Capture the cell that displays the provided text and extract its [x, y] central coordinate. 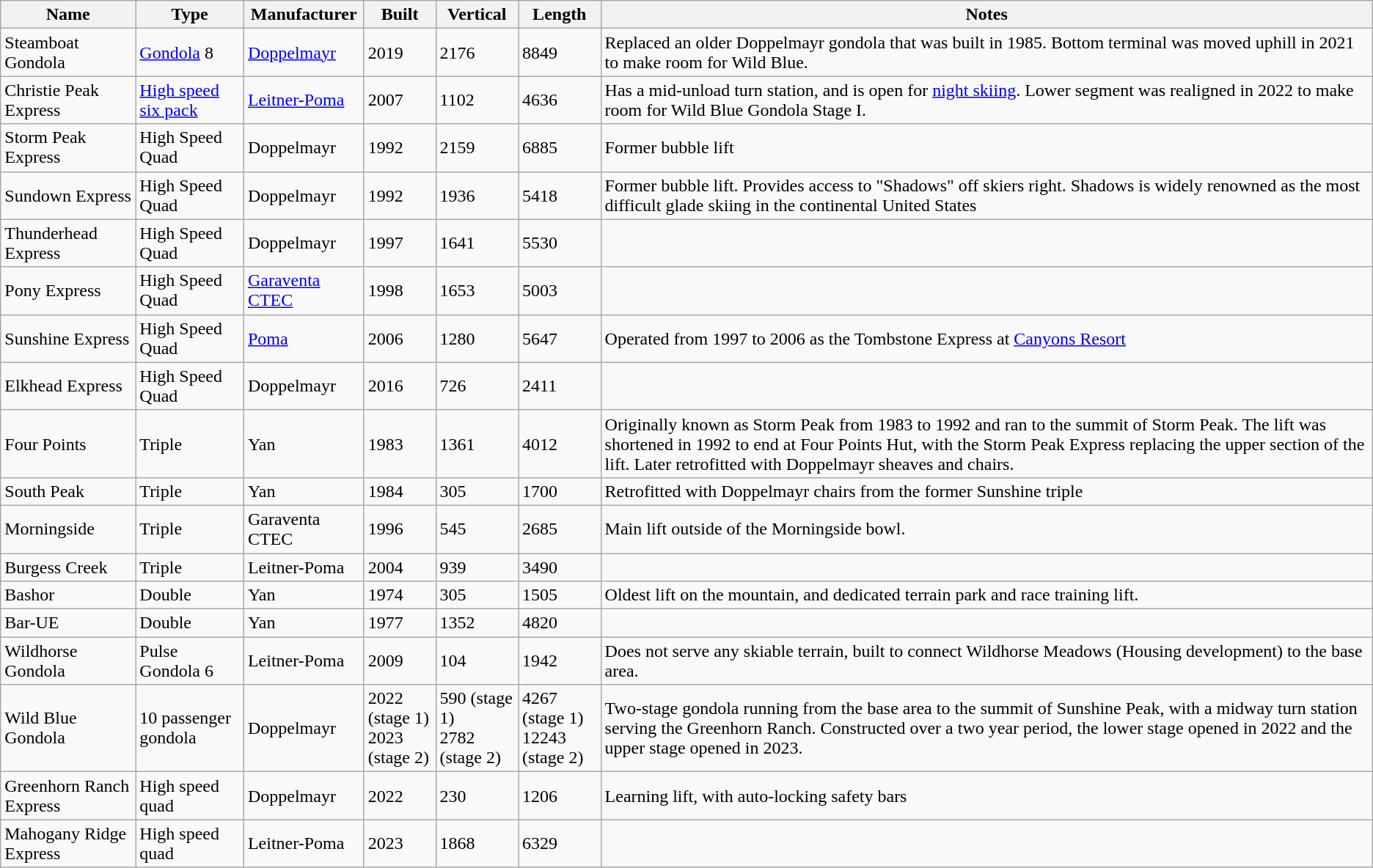
Former bubble lift [986, 148]
5530 [560, 243]
1641 [477, 243]
2022 [400, 796]
Sunshine Express [68, 339]
2159 [477, 148]
6885 [560, 148]
Wild Blue Gondola [68, 729]
104 [477, 661]
Length [560, 15]
Elkhead Express [68, 386]
Name [68, 15]
Poma [304, 339]
Mahogany Ridge Express [68, 843]
2023 [400, 843]
1996 [400, 529]
Thunderhead Express [68, 243]
2176 [477, 53]
545 [477, 529]
Greenhorn Ranch Express [68, 796]
2004 [400, 567]
1942 [560, 661]
4012 [560, 444]
1352 [477, 623]
Built [400, 15]
Morningside [68, 529]
1997 [400, 243]
Pony Express [68, 290]
South Peak [68, 491]
Replaced an older Doppelmayr gondola that was built in 1985. Bottom terminal was moved uphill in 2021 to make room for Wild Blue. [986, 53]
Main lift outside of the Morningside bowl. [986, 529]
6329 [560, 843]
Sundown Express [68, 195]
1977 [400, 623]
2411 [560, 386]
Oldest lift on the mountain, and dedicated terrain park and race training lift. [986, 595]
1505 [560, 595]
2685 [560, 529]
939 [477, 567]
4267 (stage 1)12243 (stage 2) [560, 729]
1653 [477, 290]
2022 (stage 1)2023 (stage 2) [400, 729]
2009 [400, 661]
2006 [400, 339]
1974 [400, 595]
Retrofitted with Doppelmayr chairs from the former Sunshine triple [986, 491]
Learning lift, with auto-locking safety bars [986, 796]
Notes [986, 15]
1206 [560, 796]
Vertical [477, 15]
Storm Peak Express [68, 148]
Four Points [68, 444]
Manufacturer [304, 15]
Steamboat Gondola [68, 53]
Bar-UE [68, 623]
1936 [477, 195]
5418 [560, 195]
2016 [400, 386]
Wildhorse Gondola [68, 661]
1102 [477, 100]
230 [477, 796]
Pulse Gondola 6 [190, 661]
10 passenger gondola [190, 729]
1868 [477, 843]
2019 [400, 53]
4636 [560, 100]
1700 [560, 491]
Burgess Creek [68, 567]
Bashor [68, 595]
1361 [477, 444]
Operated from 1997 to 2006 as the Tombstone Express at Canyons Resort [986, 339]
590 (stage 1)2782 (stage 2) [477, 729]
3490 [560, 567]
8849 [560, 53]
726 [477, 386]
1280 [477, 339]
High speed six pack [190, 100]
1983 [400, 444]
1998 [400, 290]
1984 [400, 491]
Gondola 8 [190, 53]
Christie Peak Express [68, 100]
Does not serve any skiable terrain, built to connect Wildhorse Meadows (Housing development) to the base area. [986, 661]
2007 [400, 100]
Type [190, 15]
4820 [560, 623]
5003 [560, 290]
Has a mid-unload turn station, and is open for night skiing. Lower segment was realigned in 2022 to make room for Wild Blue Gondola Stage I. [986, 100]
5647 [560, 339]
